Find where the given text appears and provide that cell's center as (x, y) coordinate. 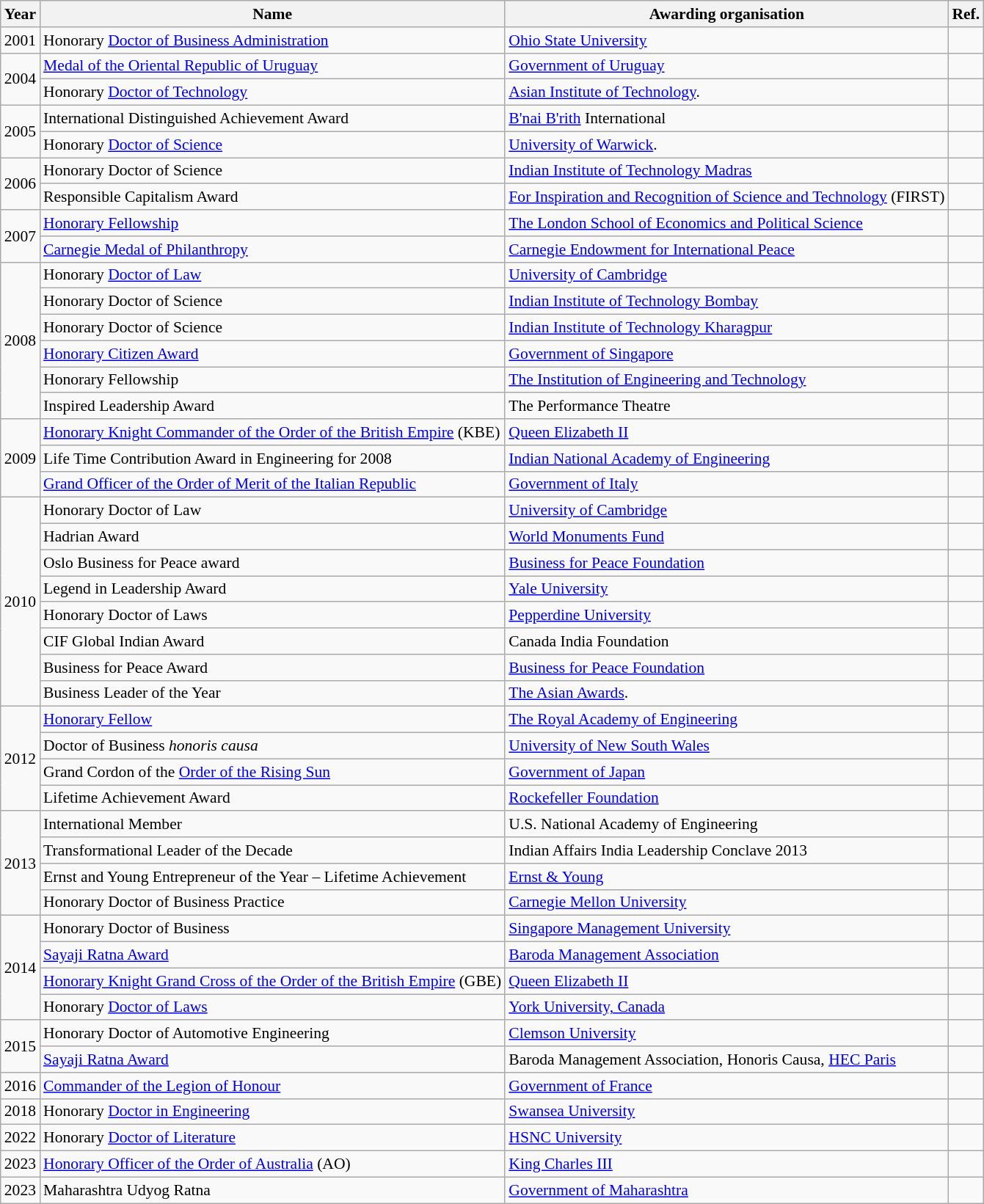
Government of Uruguay (726, 66)
Grand Officer of the Order of Merit of the Italian Republic (272, 484)
CIF Global Indian Award (272, 641)
Honorary Doctor of Literature (272, 1138)
The Asian Awards. (726, 693)
University of Warwick. (726, 145)
Asian Institute of Technology. (726, 92)
2007 (21, 236)
The Royal Academy of Engineering (726, 720)
2005 (21, 132)
Baroda Management Association, Honoris Causa, HEC Paris (726, 1059)
Ernst and Young Entrepreneur of the Year – Lifetime Achievement (272, 877)
Honorary Fellow (272, 720)
Doctor of Business honoris causa (272, 746)
2016 (21, 1086)
Yale University (726, 589)
Responsible Capitalism Award (272, 197)
Canada India Foundation (726, 641)
Honorary Officer of the Order of Australia (AO) (272, 1164)
Honorary Knight Commander of the Order of the British Empire (KBE) (272, 432)
Legend in Leadership Award (272, 589)
Carnegie Medal of Philanthropy (272, 249)
2015 (21, 1046)
2013 (21, 864)
Singapore Management University (726, 929)
The London School of Economics and Political Science (726, 223)
Transformational Leader of the Decade (272, 850)
Life Time Contribution Award in Engineering for 2008 (272, 459)
Government of Japan (726, 772)
Government of Singapore (726, 354)
2022 (21, 1138)
Lifetime Achievement Award (272, 798)
U.S. National Academy of Engineering (726, 825)
Ref. (966, 14)
2008 (21, 340)
2014 (21, 968)
Year (21, 14)
Honorary Doctor in Engineering (272, 1112)
2001 (21, 40)
Indian Institute of Technology Madras (726, 171)
Baroda Management Association (726, 955)
Commander of the Legion of Honour (272, 1086)
2018 (21, 1112)
The Institution of Engineering and Technology (726, 380)
Ohio State University (726, 40)
Carnegie Endowment for International Peace (726, 249)
International Distinguished Achievement Award (272, 119)
King Charles III (726, 1164)
Ernst & Young (726, 877)
2012 (21, 759)
York University, Canada (726, 1007)
University of New South Wales (726, 746)
Carnegie Mellon University (726, 902)
Business for Peace Award (272, 668)
Awarding organisation (726, 14)
Clemson University (726, 1034)
B'nai B'rith International (726, 119)
Inspired Leadership Award (272, 406)
Grand Cordon of the Order of the Rising Sun (272, 772)
Honorary Doctor of Technology (272, 92)
Indian Institute of Technology Kharagpur (726, 328)
Rockefeller Foundation (726, 798)
Hadrian Award (272, 537)
The Performance Theatre (726, 406)
2010 (21, 602)
Government of Maharashtra (726, 1190)
Oslo Business for Peace award (272, 563)
Name (272, 14)
2006 (21, 183)
Honorary Doctor of Automotive Engineering (272, 1034)
Indian National Academy of Engineering (726, 459)
World Monuments Fund (726, 537)
Government of Italy (726, 484)
Indian Affairs India Leadership Conclave 2013 (726, 850)
Honorary Knight Grand Cross of the Order of the British Empire (GBE) (272, 981)
Medal of the Oriental Republic of Uruguay (272, 66)
For Inspiration and Recognition of Science and Technology (FIRST) (726, 197)
International Member (272, 825)
2009 (21, 458)
Pepperdine University (726, 616)
Maharashtra Udyog Ratna (272, 1190)
HSNC University (726, 1138)
Business Leader of the Year (272, 693)
Indian Institute of Technology Bombay (726, 302)
Swansea University (726, 1112)
Honorary Doctor of Business Administration (272, 40)
Honorary Doctor of Business Practice (272, 902)
Honorary Doctor of Business (272, 929)
Honorary Citizen Award (272, 354)
Government of France (726, 1086)
2004 (21, 79)
